Determine the [X, Y] coordinate at the center of the cell enclosing the given text.  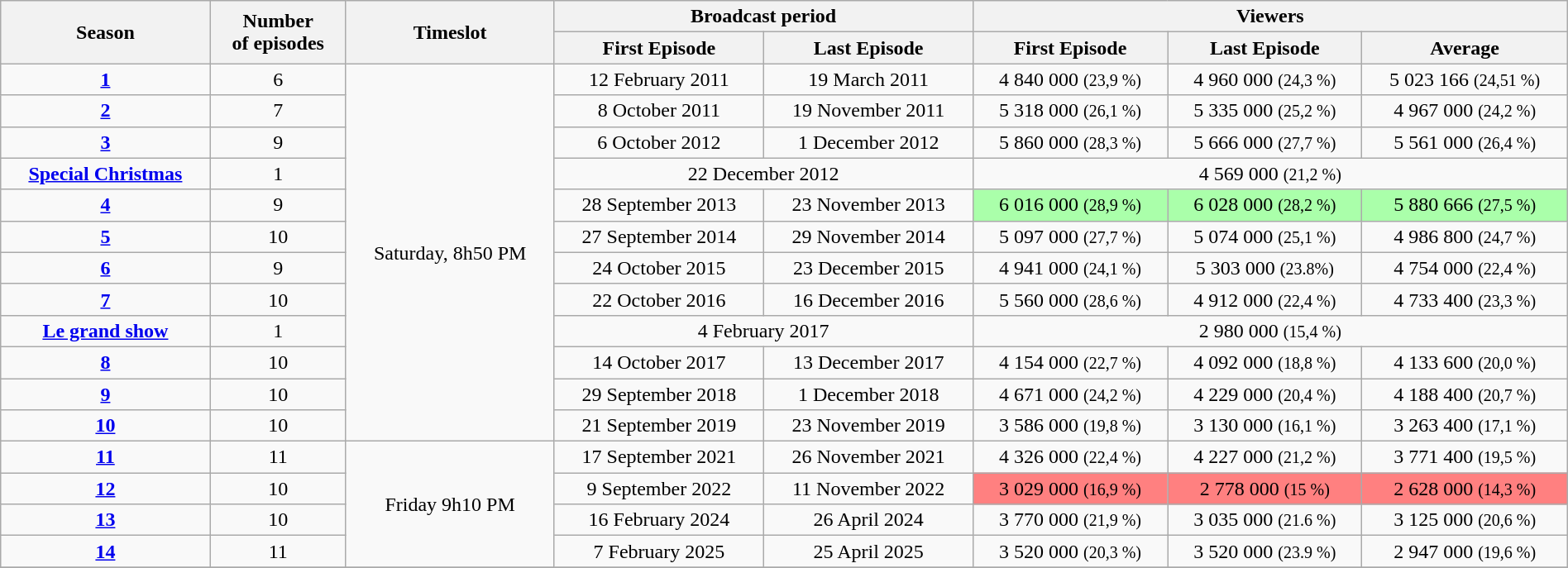
4 229 000 (20,4 %) [1265, 394]
23 December 2015 [868, 268]
Special Christmas [106, 174]
23 November 2019 [868, 426]
5 023 166 (24,51 %) [1465, 79]
4 754 000 (22,4 %) [1465, 268]
Average [1465, 48]
28 September 2013 [659, 205]
4 [106, 205]
5 097 000 (27,7 %) [1070, 236]
7 February 2025 [659, 551]
3 125 000 (20,6 %) [1465, 520]
4 227 000 (21,2 %) [1265, 457]
4 986 800 (24,7 %) [1465, 236]
19 March 2011 [868, 79]
8 [106, 362]
4 133 600 (20,0 %) [1465, 362]
14 [106, 551]
5 860 000 (28,3 %) [1070, 142]
22 December 2012 [764, 174]
2 [106, 111]
16 December 2016 [868, 299]
4 154 000 (22,7 %) [1070, 362]
3 263 400 (17,1 %) [1465, 426]
12 [106, 489]
Season [106, 32]
3 520 000 (20,3 %) [1070, 551]
9 September 2022 [659, 489]
1 December 2012 [868, 142]
16 February 2024 [659, 520]
4 569 000 (21,2 %) [1270, 174]
4 967 000 (24,2 %) [1465, 111]
3 586 000 (19,8 %) [1070, 426]
5 666 000 (27,7 %) [1265, 142]
27 September 2014 [659, 236]
5 318 000 (26,1 %) [1070, 111]
2 778 000 (15 %) [1265, 489]
4 941 000 (24,1 %) [1070, 268]
2 947 000 (19,6 %) [1465, 551]
29 September 2018 [659, 394]
2 628 000 (14,3 %) [1465, 489]
Saturday, 8h50 PM [450, 253]
6 016 000 (28,9 %) [1070, 205]
13 [106, 520]
4 326 000 (22,4 %) [1070, 457]
4 960 000 (24,3 %) [1265, 79]
22 October 2016 [659, 299]
3 [106, 142]
19 November 2011 [868, 111]
4 733 400 (23,3 %) [1465, 299]
4 671 000 (24,2 %) [1070, 394]
5 560 000 (28,6 %) [1070, 299]
26 April 2024 [868, 520]
3 130 000 (16,1 %) [1265, 426]
25 April 2025 [868, 551]
5 303 000 (23.8%) [1265, 268]
5 074 000 (25,1 %) [1265, 236]
24 October 2015 [659, 268]
14 October 2017 [659, 362]
2 980 000 (15,4 %) [1270, 331]
Le grand show [106, 331]
11 November 2022 [868, 489]
13 December 2017 [868, 362]
4 092 000 (18,8 %) [1265, 362]
3 771 400 (19,5 %) [1465, 457]
4 840 000 (23,9 %) [1070, 79]
6 028 000 (28,2 %) [1265, 205]
4 912 000 (22,4 %) [1265, 299]
26 November 2021 [868, 457]
Broadcast period [764, 17]
Numberof episodes [278, 32]
Viewers [1270, 17]
Friday 9h10 PM [450, 504]
5 561 000 (26,4 %) [1465, 142]
3 520 000 (23.9 %) [1265, 551]
Timeslot [450, 32]
12 February 2011 [659, 79]
21 September 2019 [659, 426]
3 029 000 (16,9 %) [1070, 489]
5 880 666 (27,5 %) [1465, 205]
6 October 2012 [659, 142]
17 September 2021 [659, 457]
5 335 000 (25,2 %) [1265, 111]
1 December 2018 [868, 394]
4 188 400 (20,7 %) [1465, 394]
5 [106, 236]
29 November 2014 [868, 236]
3 770 000 (21,9 %) [1070, 520]
8 October 2011 [659, 111]
4 February 2017 [764, 331]
3 035 000 (21.6 %) [1265, 520]
23 November 2013 [868, 205]
